Return the [x, y] coordinate for the center point of the cell that contains the specified text.  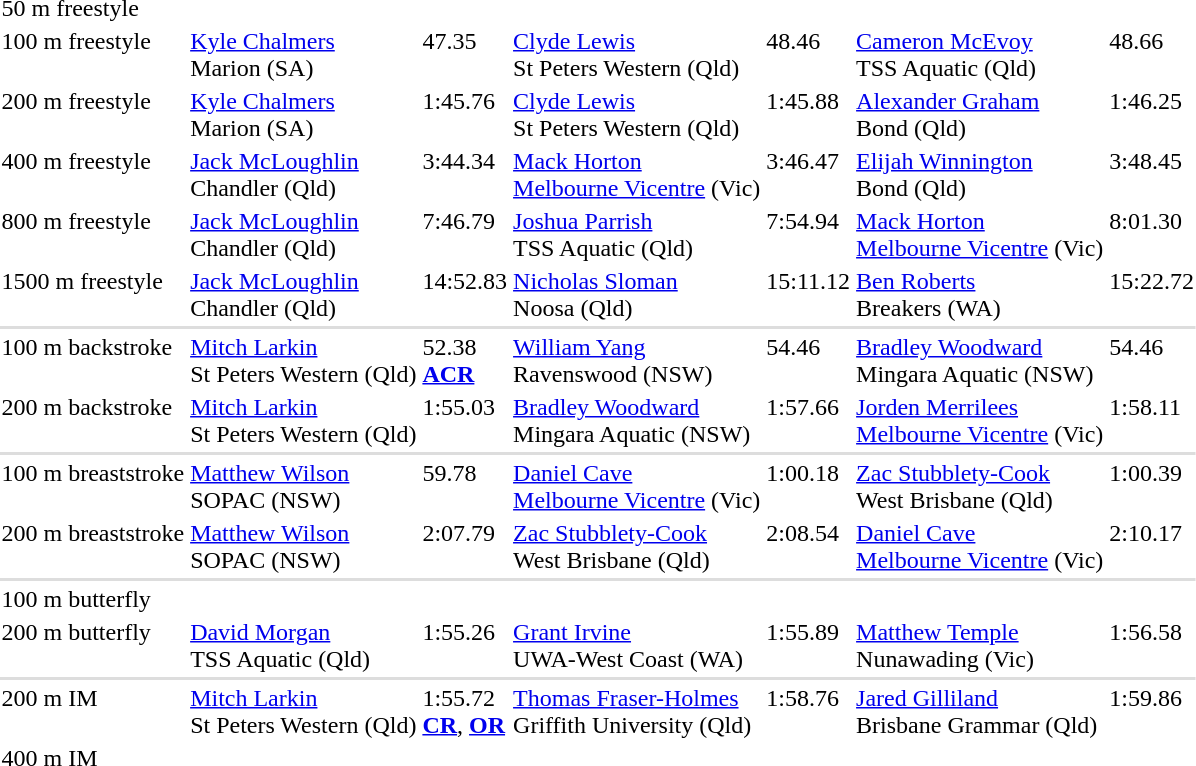
47.35 [465, 54]
200 m IM [93, 712]
1:55.89 [808, 646]
7:46.79 [465, 234]
Nicholas SlomanNoosa (Qld) [637, 294]
Matthew TempleNunawading (Vic) [980, 646]
1500 m freestyle [93, 294]
3:46.47 [808, 174]
200 m butterfly [93, 646]
2:07.79 [465, 546]
Grant IrvineUWA-West Coast (WA) [637, 646]
1:58.11 [1152, 420]
59.78 [465, 486]
200 m breaststroke [93, 546]
800 m freestyle [93, 234]
52.38ACR [465, 360]
1:55.26 [465, 646]
David MorganTSS Aquatic (Qld) [304, 646]
Jared GillilandBrisbane Grammar (Qld) [980, 712]
Alexander GrahamBond (Qld) [980, 114]
2:08.54 [808, 546]
1:58.76 [808, 712]
15:22.72 [1152, 294]
48.66 [1152, 54]
48.46 [808, 54]
14:52.83 [465, 294]
1:55.72CR, OR [465, 712]
1:57.66 [808, 420]
3:48.45 [1152, 174]
7:54.94 [808, 234]
1:55.03 [465, 420]
100 m backstroke [93, 360]
Jorden MerrileesMelbourne Vicentre (Vic) [980, 420]
100 m freestyle [93, 54]
1:59.86 [1152, 712]
1:46.25 [1152, 114]
Cameron McEvoyTSS Aquatic (Qld) [980, 54]
200 m backstroke [93, 420]
15:11.12 [808, 294]
1:45.76 [465, 114]
1:56.58 [1152, 646]
William YangRavenswood (NSW) [637, 360]
1:00.18 [808, 486]
Elijah WinningtonBond (Qld) [980, 174]
3:44.34 [465, 174]
1:00.39 [1152, 486]
100 m breaststroke [93, 486]
1:45.88 [808, 114]
2:10.17 [1152, 546]
400 m freestyle [93, 174]
200 m freestyle [93, 114]
Joshua ParrishTSS Aquatic (Qld) [637, 234]
8:01.30 [1152, 234]
Thomas Fraser-HolmesGriffith University (Qld) [637, 712]
100 m butterfly [93, 599]
Ben RobertsBreakers (WA) [980, 294]
